For the text-containing cell, return its midpoint in (X, Y) coordinate format. 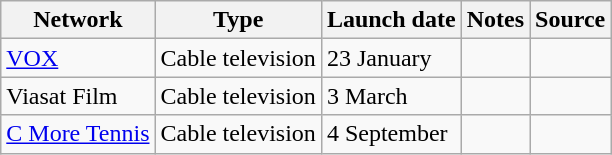
Source (570, 20)
VOX (78, 58)
Viasat Film (78, 96)
C More Tennis (78, 134)
Network (78, 20)
23 January (391, 58)
4 September (391, 134)
3 March (391, 96)
Notes (495, 20)
Type (238, 20)
Launch date (391, 20)
